Return the (x, y) coordinate for the center point of the cell that contains the specified text.  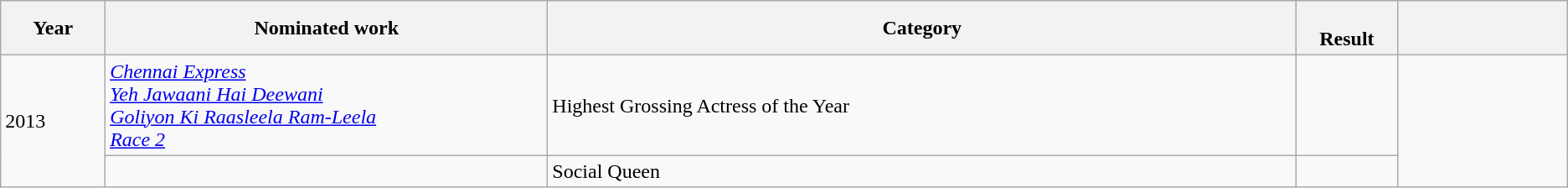
Result (1347, 29)
Highest Grossing Actress of the Year (922, 106)
Category (922, 29)
2013 (54, 121)
Social Queen (922, 171)
Year (54, 29)
Nominated work (327, 29)
Chennai ExpressYeh Jawaani Hai DeewaniGoliyon Ki Raasleela Ram-LeelaRace 2 (327, 106)
